Capture the cell that displays the provided text and extract its (x, y) central coordinate. 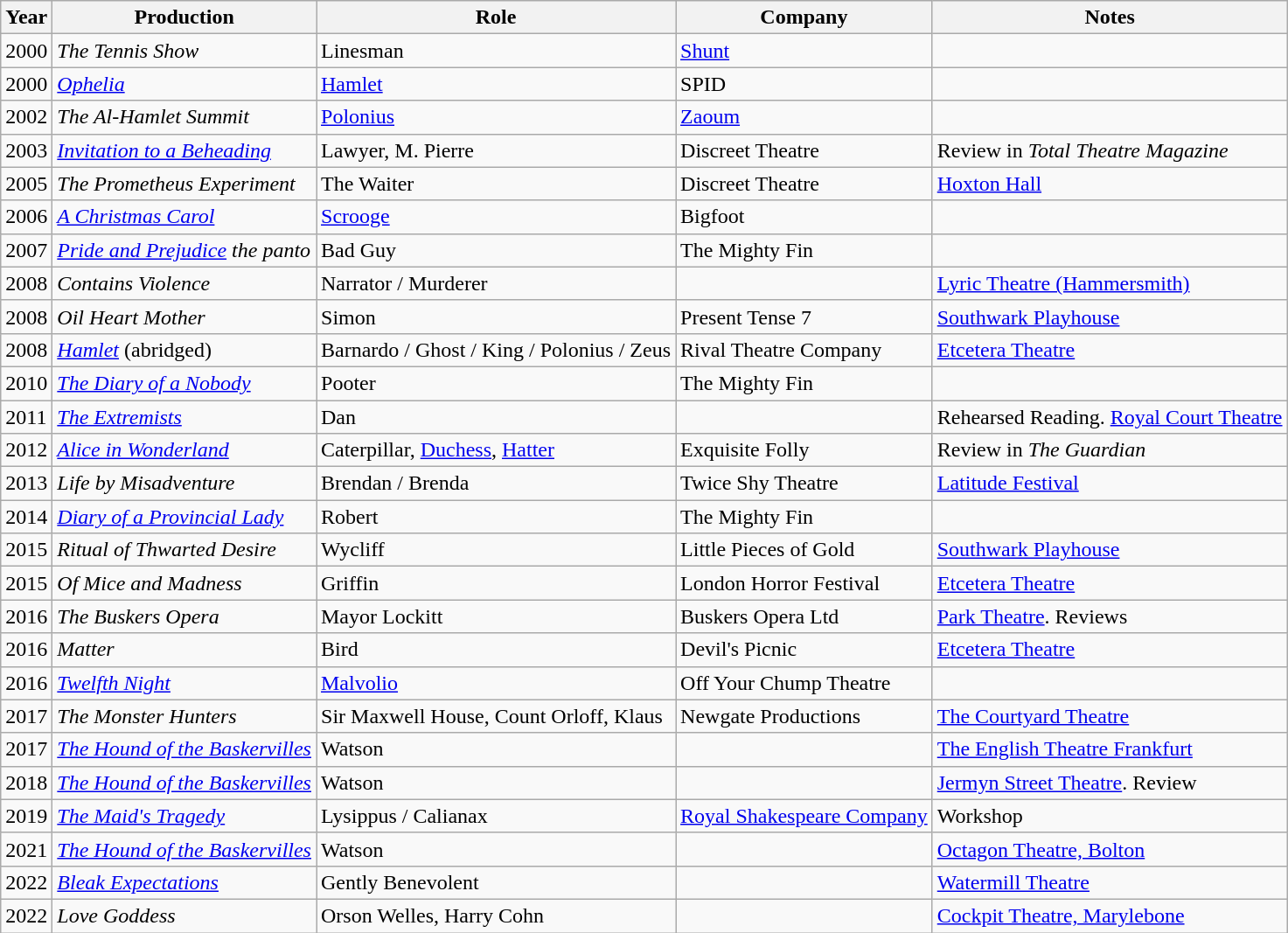
Of Mice and Madness (184, 583)
Bad Guy (497, 250)
Polonius (497, 117)
Diary of a Provincial Lady (184, 517)
Brendan / Brenda (497, 484)
Bird (497, 650)
The Courtyard Theatre (1110, 716)
Wycliff (497, 550)
A Christmas Carol (184, 217)
Workshop (1110, 816)
Hamlet (497, 84)
The Waiter (497, 184)
2014 (26, 517)
Barnardo / Ghost / King / Polonius / Zeus (497, 350)
2010 (26, 383)
Year (26, 17)
Rival Theatre Company (804, 350)
Company (804, 17)
Park Theatre. Reviews (1110, 616)
Watermill Theatre (1110, 882)
Matter (184, 650)
Off Your Chump Theatre (804, 683)
Bleak Expectations (184, 882)
Twice Shy Theatre (804, 484)
2019 (26, 816)
Malvolio (497, 683)
2021 (26, 849)
Newgate Productions (804, 716)
2005 (26, 184)
Life by Misadventure (184, 484)
Scrooge (497, 217)
Zaoum (804, 117)
Pooter (497, 383)
The Prometheus Experiment (184, 184)
Lawyer, M. Pierre (497, 150)
Latitude Festival (1110, 484)
The English Theatre Frankfurt (1110, 749)
Review in The Guardian (1110, 450)
2003 (26, 150)
Dan (497, 417)
Buskers Opera Ltd (804, 616)
Invitation to a Beheading (184, 150)
Ophelia (184, 84)
Notes (1110, 17)
Little Pieces of Gold (804, 550)
The Al-Hamlet Summit (184, 117)
The Monster Hunters (184, 716)
The Maid's Tragedy (184, 816)
Griffin (497, 583)
Lysippus / Calianax (497, 816)
Production (184, 17)
Ritual of Thwarted Desire (184, 550)
Caterpillar, Duchess, Hatter (497, 450)
Pride and Prejudice the panto (184, 250)
Twelfth Night (184, 683)
The Tennis Show (184, 51)
Jermyn Street Theatre. Review (1110, 783)
2002 (26, 117)
Alice in Wonderland (184, 450)
Devil's Picnic (804, 650)
Oil Heart Mother (184, 317)
Royal Shakespeare Company (804, 816)
Octagon Theatre, Bolton (1110, 849)
Lyric Theatre (Hammersmith) (1110, 283)
Narrator / Murderer (497, 283)
The Diary of a Nobody (184, 383)
Rehearsed Reading. Royal Court Theatre (1110, 417)
Hamlet (abridged) (184, 350)
Mayor Lockitt (497, 616)
London Horror Festival (804, 583)
The Extremists (184, 417)
Present Tense 7 (804, 317)
Love Goddess (184, 916)
Role (497, 17)
Bigfoot (804, 217)
Simon (497, 317)
Cockpit Theatre, Marylebone (1110, 916)
2011 (26, 417)
2012 (26, 450)
2007 (26, 250)
Linesman (497, 51)
Gently Benevolent (497, 882)
Orson Welles, Harry Cohn (497, 916)
Sir Maxwell House, Count Orloff, Klaus (497, 716)
Robert (497, 517)
SPID (804, 84)
2006 (26, 217)
2013 (26, 484)
The Buskers Opera (184, 616)
2018 (26, 783)
Exquisite Folly (804, 450)
Review in Total Theatre Magazine (1110, 150)
Contains Violence (184, 283)
Hoxton Hall (1110, 184)
Shunt (804, 51)
